Capture the cell that displays the provided text and extract its [X, Y] central coordinate. 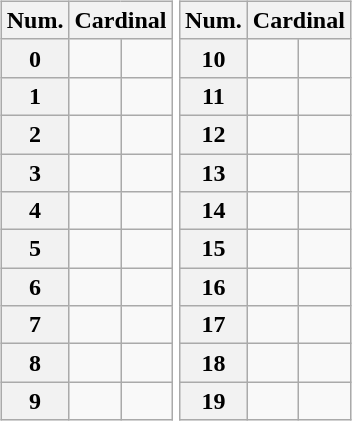
8 [35, 363]
17 [214, 325]
15 [214, 249]
9 [35, 401]
5 [35, 249]
3 [35, 173]
0 [35, 58]
12 [214, 134]
18 [214, 363]
1 [35, 96]
10 [214, 58]
19 [214, 401]
6 [35, 287]
14 [214, 211]
16 [214, 287]
2 [35, 134]
13 [214, 173]
4 [35, 211]
11 [214, 96]
7 [35, 325]
